From the cell containing the given text, extract its center point as (X, Y) coordinate. 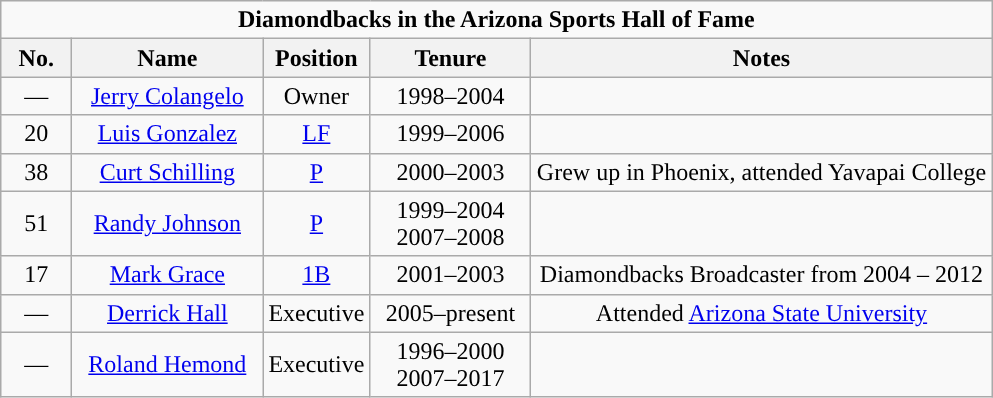
1B (316, 275)
38 (36, 172)
Randy Johnson (168, 224)
Name (168, 58)
Mark Grace (168, 275)
No. (36, 58)
Attended Arizona State University (762, 313)
1996–20002007–2017 (450, 364)
Grew up in Phoenix, attended Yavapai College (762, 172)
20 (36, 134)
1999–20042007–2008 (450, 224)
Derrick Hall (168, 313)
Position (316, 58)
Diamondbacks in the Arizona Sports Hall of Fame (496, 20)
Curt Schilling (168, 172)
2000–2003 (450, 172)
Diamondbacks Broadcaster from 2004 – 2012 (762, 275)
Tenure (450, 58)
Notes (762, 58)
2001–2003 (450, 275)
Jerry Colangelo (168, 96)
Luis Gonzalez (168, 134)
LF (316, 134)
1998–2004 (450, 96)
2005–present (450, 313)
51 (36, 224)
Owner (316, 96)
1999–2006 (450, 134)
17 (36, 275)
Roland Hemond (168, 364)
